Detect which cell encompasses the target text, then output its [X, Y] center coordinate. 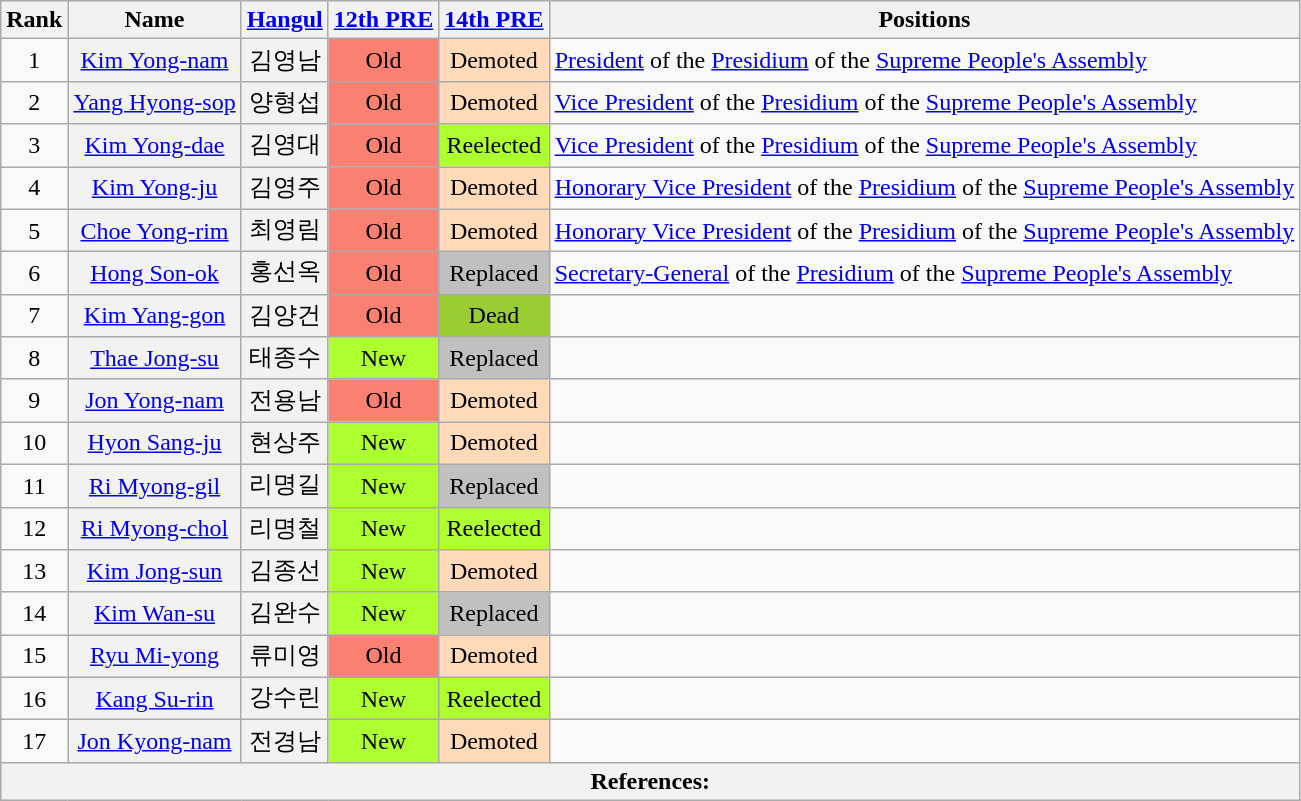
Hyon Sang-ju [154, 444]
김영대 [284, 146]
Kim Wan-su [154, 614]
김종선 [284, 572]
Hangul [284, 20]
9 [34, 400]
Jon Yong-nam [154, 400]
3 [34, 146]
김영주 [284, 188]
Jon Kyong-nam [154, 742]
12th PRE [383, 20]
6 [34, 274]
References: [650, 781]
Ri Myong-chol [154, 528]
Yang Hyong-sop [154, 102]
Hong Son-ok [154, 274]
양형섭 [284, 102]
태종수 [284, 358]
현상주 [284, 444]
김양건 [284, 316]
Dead [494, 316]
Positions [924, 20]
5 [34, 230]
Kim Yang-gon [154, 316]
Rank [34, 20]
전경남 [284, 742]
Secretary-General of the Presidium of the Supreme People's Assembly [924, 274]
4 [34, 188]
15 [34, 656]
Thae Jong-su [154, 358]
김영남 [284, 60]
김완수 [284, 614]
10 [34, 444]
12 [34, 528]
Kim Yong-nam [154, 60]
최영림 [284, 230]
President of the Presidium of the Supreme People's Assembly [924, 60]
11 [34, 486]
Ri Myong-gil [154, 486]
Name [154, 20]
강수린 [284, 698]
2 [34, 102]
Kim Yong-ju [154, 188]
17 [34, 742]
13 [34, 572]
Kang Su-rin [154, 698]
Ryu Mi-yong [154, 656]
Kim Yong-dae [154, 146]
홍선옥 [284, 274]
14th PRE [494, 20]
8 [34, 358]
전용남 [284, 400]
Choe Yong-rim [154, 230]
1 [34, 60]
14 [34, 614]
리명철 [284, 528]
16 [34, 698]
Kim Jong-sun [154, 572]
7 [34, 316]
류미영 [284, 656]
리명길 [284, 486]
